Return the [x, y] coordinate for the center point of the cell that contains the specified text.  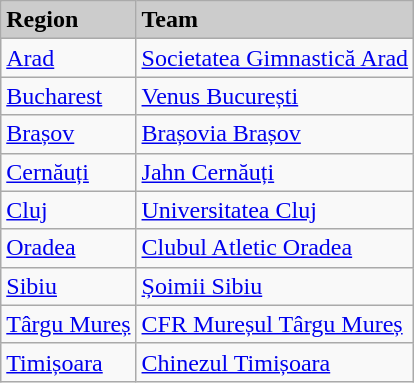
Region [68, 20]
Brașovia Brașov [275, 134]
Șoimii Sibiu [275, 286]
Târgu Mureș [68, 324]
Bucharest [68, 96]
Universitatea Cluj [275, 210]
Timișoara [68, 362]
Oradea [68, 248]
Team [275, 20]
Cluj [68, 210]
Clubul Atletic Oradea [275, 248]
Venus București [275, 96]
Cernăuți [68, 172]
Societatea Gimnastică Arad [275, 58]
Arad [68, 58]
Sibiu [68, 286]
CFR Mureșul Târgu Mureș [275, 324]
Jahn Cernăuți [275, 172]
Chinezul Timișoara [275, 362]
Brașov [68, 134]
